For the text-containing cell, return its midpoint in [X, Y] coordinate format. 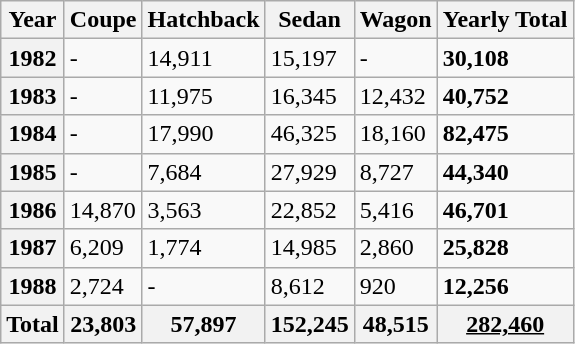
30,108 [505, 58]
16,345 [310, 96]
82,475 [505, 134]
1983 [33, 96]
11,975 [204, 96]
1985 [33, 172]
2,724 [103, 286]
7,684 [204, 172]
23,803 [103, 324]
152,245 [310, 324]
Coupe [103, 20]
Year [33, 20]
1987 [33, 248]
14,870 [103, 210]
Hatchback [204, 20]
18,160 [396, 134]
1988 [33, 286]
1984 [33, 134]
14,911 [204, 58]
44,340 [505, 172]
48,515 [396, 324]
6,209 [103, 248]
12,432 [396, 96]
12,256 [505, 286]
27,929 [310, 172]
1,774 [204, 248]
46,325 [310, 134]
25,828 [505, 248]
1982 [33, 58]
57,897 [204, 324]
46,701 [505, 210]
2,860 [396, 248]
Wagon [396, 20]
Sedan [310, 20]
920 [396, 286]
8,727 [396, 172]
14,985 [310, 248]
40,752 [505, 96]
22,852 [310, 210]
17,990 [204, 134]
8,612 [310, 286]
5,416 [396, 210]
3,563 [204, 210]
282,460 [505, 324]
15,197 [310, 58]
Total [33, 324]
1986 [33, 210]
Yearly Total [505, 20]
